For the text-containing cell, return its midpoint in (X, Y) coordinate format. 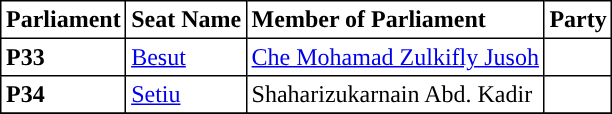
Member of Parliament (395, 20)
Party (578, 20)
Setiu (186, 95)
Besut (186, 57)
P33 (64, 57)
Parliament (64, 20)
Shaharizukarnain Abd. Kadir (395, 95)
P34 (64, 95)
Che Mohamad Zulkifly Jusoh (395, 57)
Seat Name (186, 20)
